Capture the cell that displays the provided text and extract its (X, Y) central coordinate. 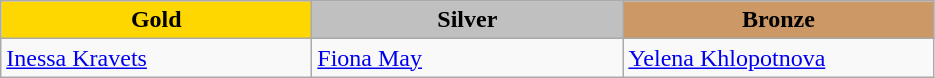
Silver (468, 20)
Bronze (778, 20)
Inessa Kravets (156, 58)
Fiona May (468, 58)
Yelena Khlopotnova (778, 58)
Gold (156, 20)
